Determine the (x, y) coordinate at the center of the cell enclosing the given text.  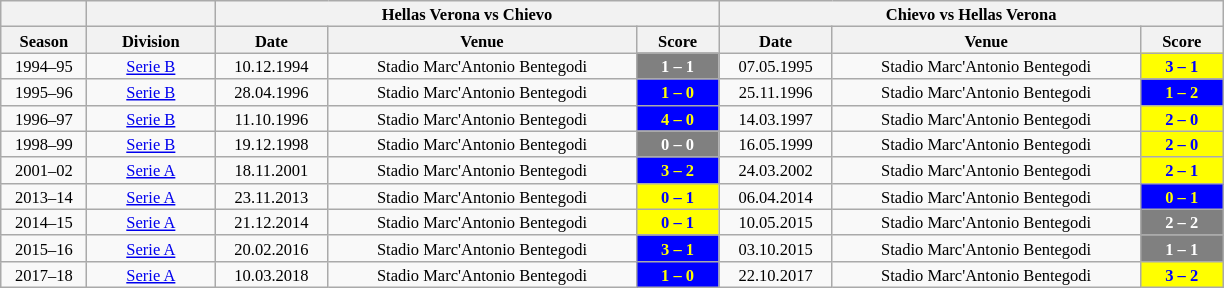
07.05.1995 (776, 66)
19.12.1998 (272, 144)
0 – 0 (678, 144)
Chievo vs Hellas Verona (971, 14)
2017–18 (44, 274)
18.11.2001 (272, 170)
10.05.2015 (776, 222)
Season (44, 40)
06.04.2014 (776, 196)
10.03.2018 (272, 274)
2 – 1 (1182, 170)
2013–14 (44, 196)
Division (151, 40)
11.10.1996 (272, 118)
1998–99 (44, 144)
2001–02 (44, 170)
2014–15 (44, 222)
21.12.2014 (272, 222)
Hellas Verona vs Chievo (467, 14)
2 – 2 (1182, 222)
1996–97 (44, 118)
1995–96 (44, 92)
4 – 0 (678, 118)
10.12.1994 (272, 66)
2015–16 (44, 248)
14.03.1997 (776, 118)
25.11.1996 (776, 92)
1994–95 (44, 66)
1 – 2 (1182, 92)
22.10.2017 (776, 274)
16.05.1999 (776, 144)
23.11.2013 (272, 196)
24.03.2002 (776, 170)
03.10.2015 (776, 248)
20.02.2016 (272, 248)
28.04.1996 (272, 92)
